Extract the [X, Y] coordinate from the center of the cell holding the provided text.  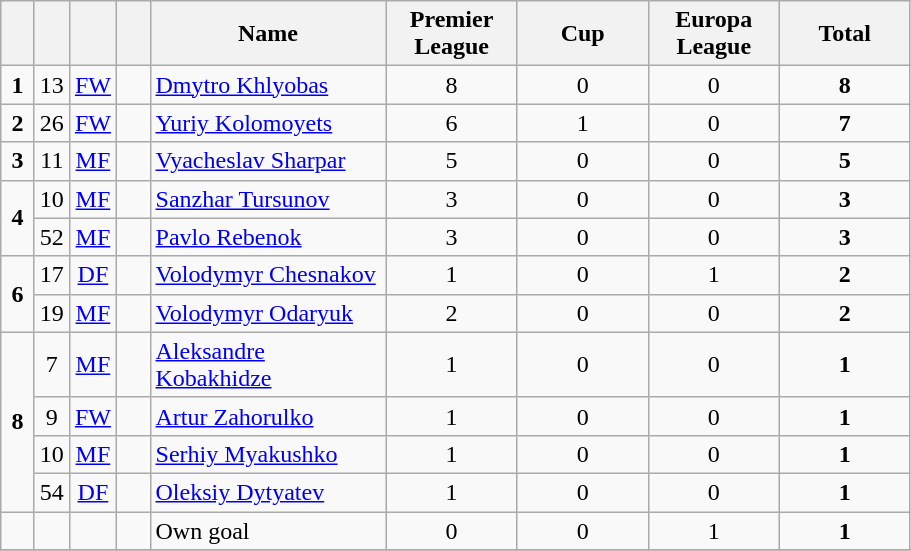
Volodymyr Chesnakov [268, 275]
Oleksiy Dytyatev [268, 492]
26 [52, 123]
11 [52, 161]
Sanzhar Tursunov [268, 199]
Own goal [268, 531]
Vyacheslav Sharpar [268, 161]
Yuriy Kolomoyets [268, 123]
Aleksandre Kobakhidze [268, 364]
52 [52, 237]
Cup [582, 34]
Total [844, 34]
54 [52, 492]
Pavlo Rebenok [268, 237]
Serhiy Myakushko [268, 454]
17 [52, 275]
Premier League [452, 34]
Name [268, 34]
Artur Zahorulko [268, 416]
Volodymyr Odaryuk [268, 313]
4 [18, 218]
Europa League [714, 34]
19 [52, 313]
9 [52, 416]
13 [52, 85]
Dmytro Khlyobas [268, 85]
